Determine the (X, Y) coordinate at the center of the cell enclosing the given text.  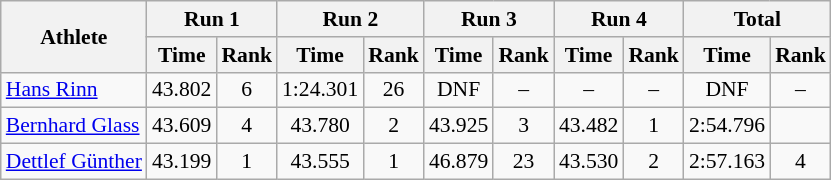
6 (246, 90)
43.780 (320, 126)
43.925 (458, 126)
43.609 (182, 126)
Run 4 (619, 19)
3 (524, 126)
Dettlef Günther (74, 162)
Hans Rinn (74, 90)
Bernhard Glass (74, 126)
Total (758, 19)
Run 2 (350, 19)
26 (394, 90)
43.199 (182, 162)
2:57.163 (727, 162)
43.555 (320, 162)
1:24.301 (320, 90)
2:54.796 (727, 126)
Athlete (74, 36)
Run 1 (212, 19)
43.802 (182, 90)
43.530 (588, 162)
46.879 (458, 162)
Run 3 (489, 19)
43.482 (588, 126)
23 (524, 162)
